Return [x, y] of the center of cell containing provided text 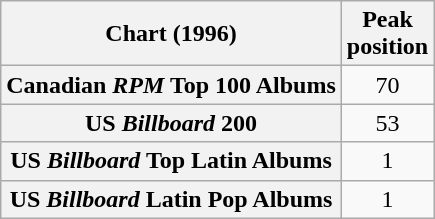
Chart (1996) [172, 34]
70 [387, 85]
Peakposition [387, 34]
US Billboard 200 [172, 123]
US Billboard Latin Pop Albums [172, 199]
Canadian RPM Top 100 Albums [172, 85]
53 [387, 123]
US Billboard Top Latin Albums [172, 161]
